Scan for the cell matching the given text and deliver its [X, Y] coordinate at center. 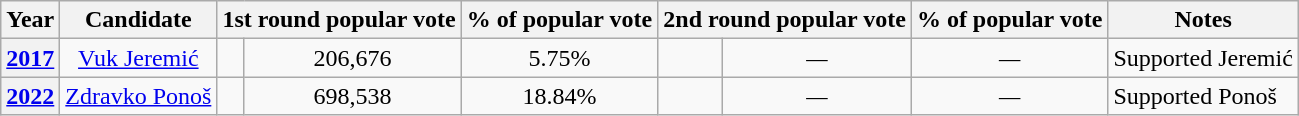
2nd round popular vote [785, 20]
5.75% [560, 58]
206,676 [352, 58]
Supported Jeremić [1203, 58]
2022 [30, 96]
Zdravko Ponoš [138, 96]
Candidate [138, 20]
18.84% [560, 96]
Notes [1203, 20]
Vuk Jeremić [138, 58]
2017 [30, 58]
Year [30, 20]
698,538 [352, 96]
Supported Ponoš [1203, 96]
1st round popular vote [339, 20]
